Extract the [x, y] coordinate from the center of the cell holding the provided text.  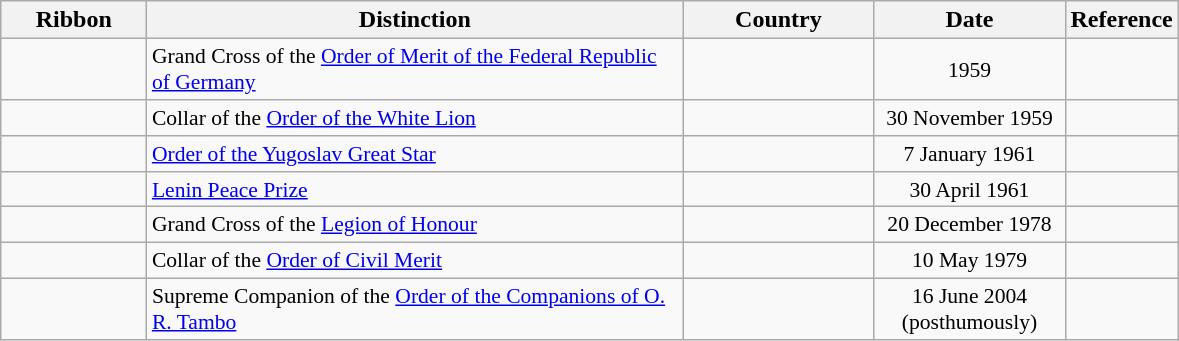
Grand Cross of the Order of Merit of the Federal Republic of Germany [415, 70]
20 December 1978 [970, 225]
Country [778, 20]
Reference [1122, 20]
Order of the Yugoslav Great Star [415, 154]
Supreme Companion of the Order of the Companions of O. R. Tambo [415, 308]
Grand Cross of the Legion of Honour [415, 225]
1959 [970, 70]
Collar of the Order of Civil Merit [415, 260]
10 May 1979 [970, 260]
30 November 1959 [970, 118]
Collar of the Order of the White Lion [415, 118]
Ribbon [74, 20]
Date [970, 20]
Lenin Peace Prize [415, 189]
30 April 1961 [970, 189]
Distinction [415, 20]
7 January 1961 [970, 154]
16 June 2004(posthumously) [970, 308]
